From the cell containing the given text, extract its center point as [X, Y] coordinate. 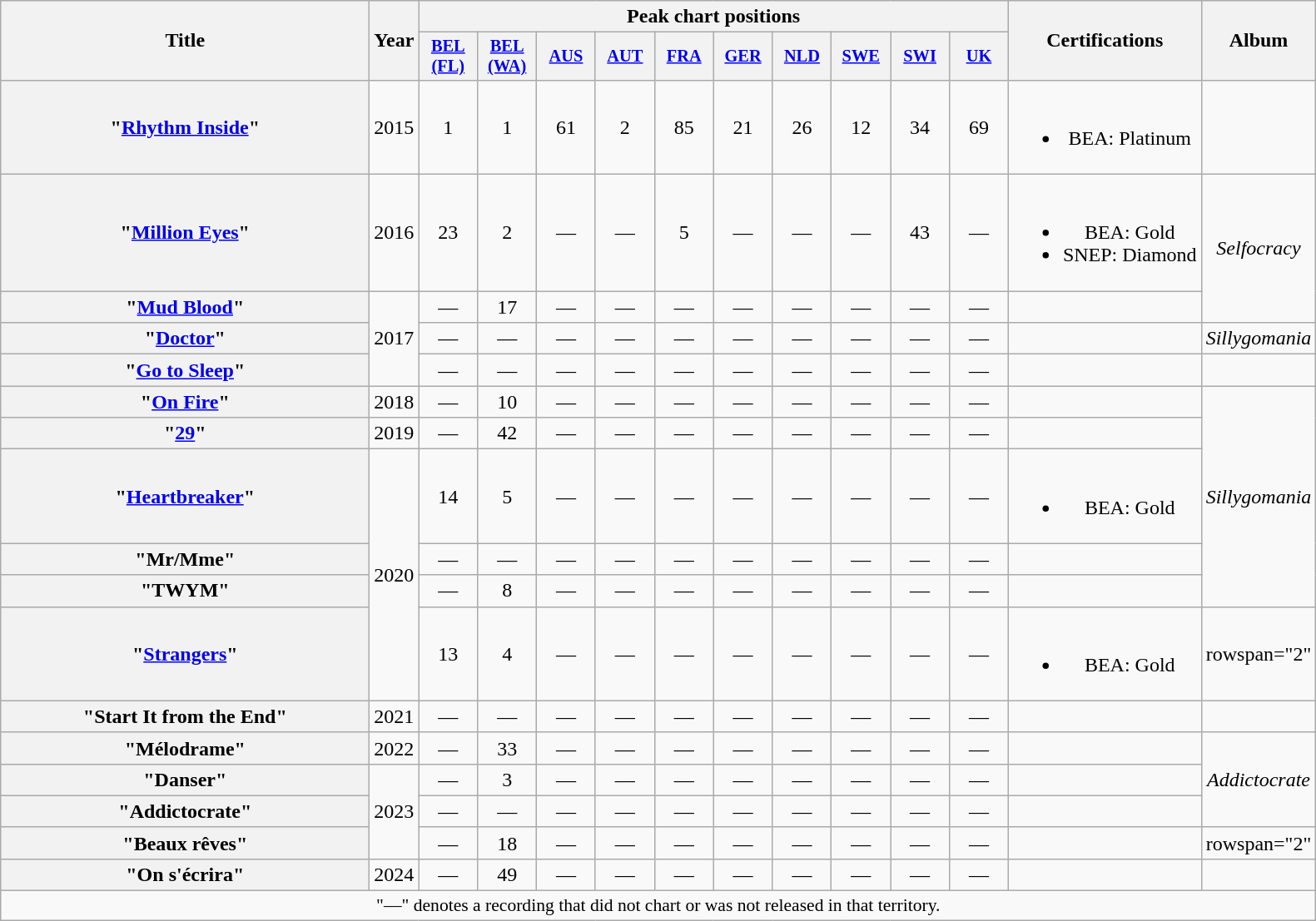
"Go to Sleep" [185, 370]
NLD [802, 57]
49 [508, 874]
GER [742, 57]
"Strangers" [185, 654]
43 [921, 233]
2018 [395, 402]
23 [448, 233]
2023 [395, 811]
Year [395, 41]
"Start It from the End" [185, 716]
2017 [395, 339]
BEL(FL) [448, 57]
"Danser" [185, 780]
UK [979, 57]
34 [921, 126]
14 [448, 496]
Title [185, 41]
4 [508, 654]
AUS [566, 57]
"On s'écrira" [185, 874]
69 [979, 126]
42 [508, 433]
"Rhythm Inside" [185, 126]
"Mélodrame" [185, 748]
2021 [395, 716]
Album [1259, 41]
BEA: GoldSNEP: Diamond [1105, 233]
12 [861, 126]
"Heartbreaker" [185, 496]
"Addictocrate" [185, 811]
61 [566, 126]
AUT [624, 57]
2016 [395, 233]
"TWYM" [185, 591]
2022 [395, 748]
"Mud Blood" [185, 307]
BEL(WA) [508, 57]
18 [508, 843]
"Million Eyes" [185, 233]
21 [742, 126]
"29" [185, 433]
26 [802, 126]
13 [448, 654]
2020 [395, 575]
33 [508, 748]
3 [508, 780]
2019 [395, 433]
17 [508, 307]
2024 [395, 874]
2015 [395, 126]
10 [508, 402]
8 [508, 591]
Selfocracy [1259, 249]
Addictocrate [1259, 780]
"Doctor" [185, 339]
FRA [684, 57]
"Beaux rêves" [185, 843]
SWE [861, 57]
"—" denotes a recording that did not chart or was not released in that territory. [658, 906]
Certifications [1105, 41]
SWI [921, 57]
"Mr/Mme" [185, 559]
Peak chart positions [714, 17]
BEA: Platinum [1105, 126]
"On Fire" [185, 402]
85 [684, 126]
